Scan for the cell matching the given text and deliver its (X, Y) coordinate at center. 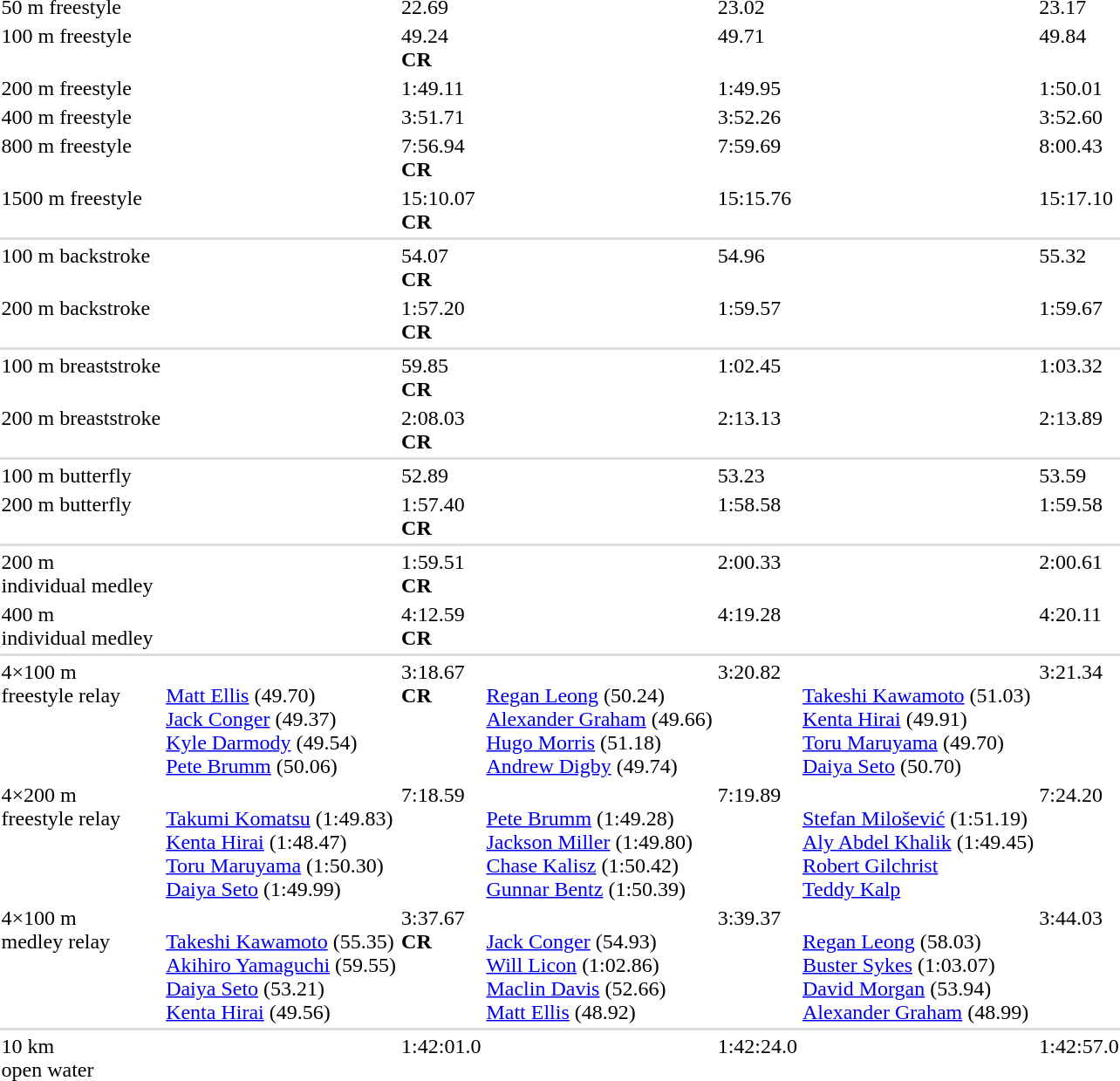
15:17.10 (1079, 209)
100 m freestyle (81, 47)
54.96 (757, 267)
3:20.82 (757, 719)
4:19.28 (757, 626)
2:00.61 (1079, 574)
200 m freestyle (81, 88)
7:56.94CR (441, 157)
59.85CR (441, 377)
1:57.40CR (441, 517)
Regan Leong (58.03)Buster Sykes (1:03.07)David Morgan (53.94)Alexander Graham (48.99) (919, 965)
800 m freestyle (81, 157)
2:00.33 (757, 574)
Takumi Komatsu (1:49.83)Kenta Hirai (1:48.47)Toru Maruyama (1:50.30)Daiya Seto (1:49.99) (281, 842)
3:18.67CR (441, 719)
4:12.59CR (441, 626)
3:52.26 (757, 117)
3:52.60 (1079, 117)
49.84 (1079, 47)
15:15.76 (757, 209)
3:51.71 (441, 117)
1:59.67 (1079, 319)
4×100 mfreestyle relay (81, 719)
52.89 (441, 476)
8:00.43 (1079, 157)
1:02.45 (757, 377)
15:10.07CR (441, 209)
7:18.59 (441, 842)
53.59 (1079, 476)
200 m butterfly (81, 517)
100 m breaststroke (81, 377)
3:37.67CR (441, 965)
Stefan Milošević (1:51.19)Aly Abdel Khalik (1:49.45)Robert GilchristTeddy Kalp (919, 842)
1500 m freestyle (81, 209)
7:19.89 (757, 842)
49.24CR (441, 47)
2:13.89 (1079, 429)
1:50.01 (1079, 88)
Regan Leong (50.24)Alexander Graham (49.66)Hugo Morris (51.18)Andrew Digby (49.74) (599, 719)
1:49.95 (757, 88)
55.32 (1079, 267)
1:49.11 (441, 88)
2:08.03CR (441, 429)
7:24.20 (1079, 842)
2:13.13 (757, 429)
53.23 (757, 476)
54.07CR (441, 267)
4×200 mfreestyle relay (81, 842)
1:58.58 (757, 517)
3:21.34 (1079, 719)
Pete Brumm (1:49.28)Jackson Miller (1:49.80)Chase Kalisz (1:50.42)Gunnar Bentz (1:50.39) (599, 842)
200 m breaststroke (81, 429)
49.71 (757, 47)
4×100 mmedley relay (81, 965)
400 m freestyle (81, 117)
Matt Ellis (49.70)Jack Conger (49.37)Kyle Darmody (49.54)Pete Brumm (50.06) (281, 719)
7:59.69 (757, 157)
Takeshi Kawamoto (51.03)Kenta Hirai (49.91)Toru Maruyama (49.70)Daiya Seto (50.70) (919, 719)
1:03.32 (1079, 377)
1:59.57 (757, 319)
100 m backstroke (81, 267)
1:59.58 (1079, 517)
200 m backstroke (81, 319)
1:57.20CR (441, 319)
Takeshi Kawamoto (55.35)Akihiro Yamaguchi (59.55)Daiya Seto (53.21)Kenta Hirai (49.56) (281, 965)
3:44.03 (1079, 965)
3:39.37 (757, 965)
1:59.51CR (441, 574)
Jack Conger (54.93)Will Licon (1:02.86)Maclin Davis (52.66)Matt Ellis (48.92) (599, 965)
200 mindividual medley (81, 574)
4:20.11 (1079, 626)
100 m butterfly (81, 476)
400 mindividual medley (81, 626)
